Output the [X, Y] coordinate of the center of the cell containing the given text.  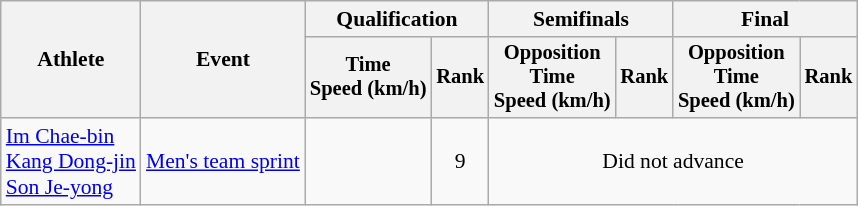
TimeSpeed (km/h) [368, 78]
Im Chae-binKang Dong-jinSon Je-yong [71, 162]
Event [223, 60]
Qualification [397, 19]
9 [460, 162]
Men's team sprint [223, 162]
Final [765, 19]
Athlete [71, 60]
Did not advance [673, 162]
Semifinals [581, 19]
